Scan for the cell matching the given text and deliver its [X, Y] coordinate at center. 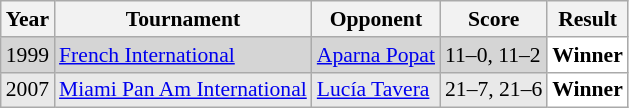
Year [28, 19]
Tournament [183, 19]
2007 [28, 90]
Miami Pan Am International [183, 90]
Score [494, 19]
Aparna Popat [376, 55]
French International [183, 55]
Lucía Tavera [376, 90]
11–0, 11–2 [494, 55]
1999 [28, 55]
Opponent [376, 19]
21–7, 21–6 [494, 90]
Result [588, 19]
